Provide the [x, y] coordinate of the cell's center where the given text is located.  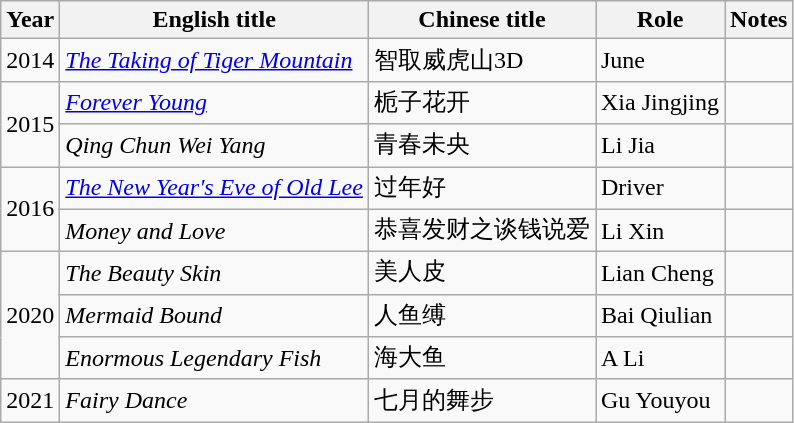
七月的舞步 [482, 400]
Gu Youyou [660, 400]
Driver [660, 188]
Money and Love [214, 230]
English title [214, 20]
The Taking of Tiger Mountain [214, 60]
Fairy Dance [214, 400]
2014 [30, 60]
Lian Cheng [660, 274]
Forever Young [214, 102]
Role [660, 20]
2021 [30, 400]
Qing Chun Wei Yang [214, 146]
Notes [759, 20]
2020 [30, 316]
Li Jia [660, 146]
2015 [30, 124]
恭喜发财之谈钱说爱 [482, 230]
2016 [30, 208]
Bai Qiulian [660, 316]
栀子花开 [482, 102]
人鱼缚 [482, 316]
过年好 [482, 188]
海大鱼 [482, 358]
青春未央 [482, 146]
Year [30, 20]
The Beauty Skin [214, 274]
美人皮 [482, 274]
Mermaid Bound [214, 316]
A Li [660, 358]
Chinese title [482, 20]
June [660, 60]
Enormous Legendary Fish [214, 358]
Xia Jingjing [660, 102]
The New Year's Eve of Old Lee [214, 188]
智取威虎山3D [482, 60]
Li Xin [660, 230]
